Identify which cell holds the provided text, then report its [X, Y] central coordinate. 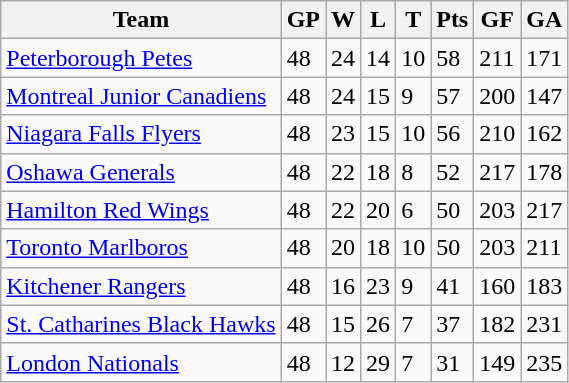
182 [498, 324]
56 [452, 134]
St. Catharines Black Hawks [141, 324]
178 [544, 172]
147 [544, 96]
41 [452, 286]
GF [498, 20]
183 [544, 286]
8 [414, 172]
200 [498, 96]
Peterborough Petes [141, 58]
Montreal Junior Canadiens [141, 96]
231 [544, 324]
12 [344, 362]
29 [378, 362]
Toronto Marlboros [141, 248]
T [414, 20]
Hamilton Red Wings [141, 210]
Oshawa Generals [141, 172]
14 [378, 58]
210 [498, 134]
6 [414, 210]
160 [498, 286]
Team [141, 20]
GP [303, 20]
16 [344, 286]
L [378, 20]
GA [544, 20]
58 [452, 58]
31 [452, 362]
London Nationals [141, 362]
162 [544, 134]
Niagara Falls Flyers [141, 134]
149 [498, 362]
57 [452, 96]
26 [378, 324]
W [344, 20]
Kitchener Rangers [141, 286]
52 [452, 172]
171 [544, 58]
Pts [452, 20]
37 [452, 324]
235 [544, 362]
